Return (x, y) of the center of cell containing provided text 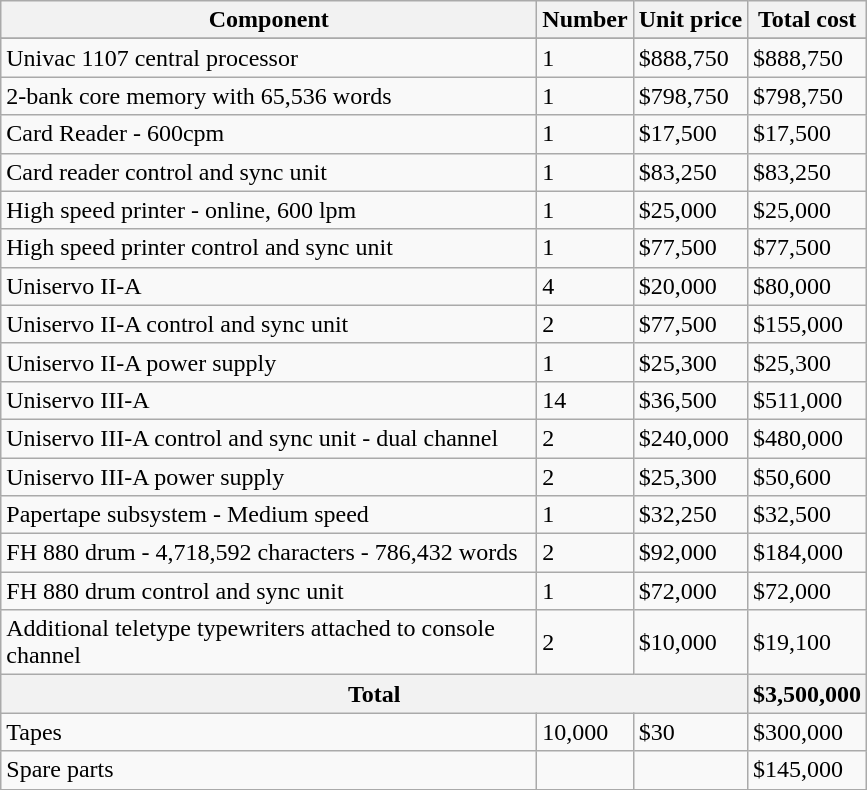
2-bank core memory with 65,536 words (269, 96)
Component (269, 20)
$80,000 (808, 286)
Number (585, 20)
Total (374, 694)
14 (585, 400)
$92,000 (690, 553)
$30 (690, 732)
Papertape subsystem - Medium speed (269, 515)
$300,000 (808, 732)
Card Reader - 600cpm (269, 134)
Card reader control and sync unit (269, 172)
$19,100 (808, 642)
Uniservo III-A power supply (269, 477)
$10,000 (690, 642)
$36,500 (690, 400)
10,000 (585, 732)
Spare parts (269, 770)
Additional teletype typewriters attached to console channel (269, 642)
Tapes (269, 732)
FH 880 drum control and sync unit (269, 591)
$32,250 (690, 515)
Uniservo II-A (269, 286)
High speed printer control and sync unit (269, 248)
Total cost (808, 20)
$184,000 (808, 553)
FH 880 drum - 4,718,592 characters - 786,432 words (269, 553)
$511,000 (808, 400)
$20,000 (690, 286)
4 (585, 286)
$240,000 (690, 438)
Uniservo III-A control and sync unit - dual channel (269, 438)
Unit price (690, 20)
$50,600 (808, 477)
Uniservo III-A (269, 400)
$480,000 (808, 438)
Uniservo II-A control and sync unit (269, 324)
Univac 1107 central processor (269, 58)
Uniservo II-A power supply (269, 362)
$145,000 (808, 770)
$3,500,000 (808, 694)
High speed printer - online, 600 lpm (269, 210)
$32,500 (808, 515)
$155,000 (808, 324)
